Return [x, y] of the center of cell containing provided text 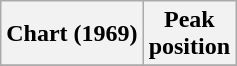
Peakposition [189, 34]
Chart (1969) [72, 34]
